Provide the (X, Y) coordinate of the cell's center where the given text is located.  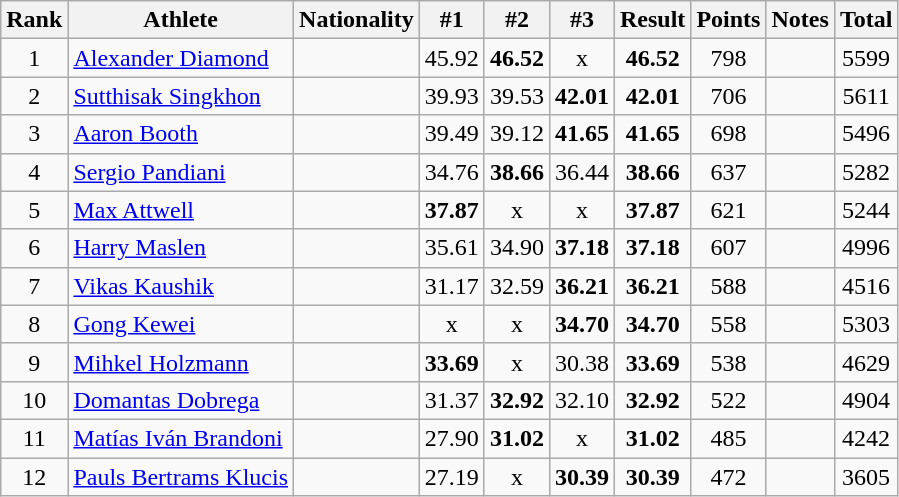
538 (728, 362)
607 (728, 248)
35.61 (452, 248)
472 (728, 477)
Harry Maslen (181, 248)
798 (728, 58)
4629 (866, 362)
2 (34, 96)
Rank (34, 20)
588 (728, 286)
36.44 (582, 172)
637 (728, 172)
#2 (516, 20)
34.90 (516, 248)
Matías Iván Brandoni (181, 438)
30.38 (582, 362)
522 (728, 400)
Notes (800, 20)
27.90 (452, 438)
3 (34, 134)
Result (652, 20)
Gong Kewei (181, 324)
9 (34, 362)
6 (34, 248)
Vikas Kaushik (181, 286)
5282 (866, 172)
34.76 (452, 172)
39.12 (516, 134)
1 (34, 58)
Mihkel Holzmann (181, 362)
12 (34, 477)
31.37 (452, 400)
698 (728, 134)
Alexander Diamond (181, 58)
5496 (866, 134)
32.59 (516, 286)
32.10 (582, 400)
5611 (866, 96)
11 (34, 438)
621 (728, 210)
Sergio Pandiani (181, 172)
3605 (866, 477)
485 (728, 438)
706 (728, 96)
4996 (866, 248)
31.17 (452, 286)
5 (34, 210)
5303 (866, 324)
39.53 (516, 96)
558 (728, 324)
5244 (866, 210)
4904 (866, 400)
Aaron Booth (181, 134)
5599 (866, 58)
39.49 (452, 134)
27.19 (452, 477)
Sutthisak Singkhon (181, 96)
45.92 (452, 58)
Points (728, 20)
10 (34, 400)
Pauls Bertrams Klucis (181, 477)
Nationality (357, 20)
#1 (452, 20)
Athlete (181, 20)
4516 (866, 286)
#3 (582, 20)
Max Attwell (181, 210)
7 (34, 286)
8 (34, 324)
39.93 (452, 96)
4242 (866, 438)
4 (34, 172)
Domantas Dobrega (181, 400)
Total (866, 20)
